For the text-containing cell, return its midpoint in (x, y) coordinate format. 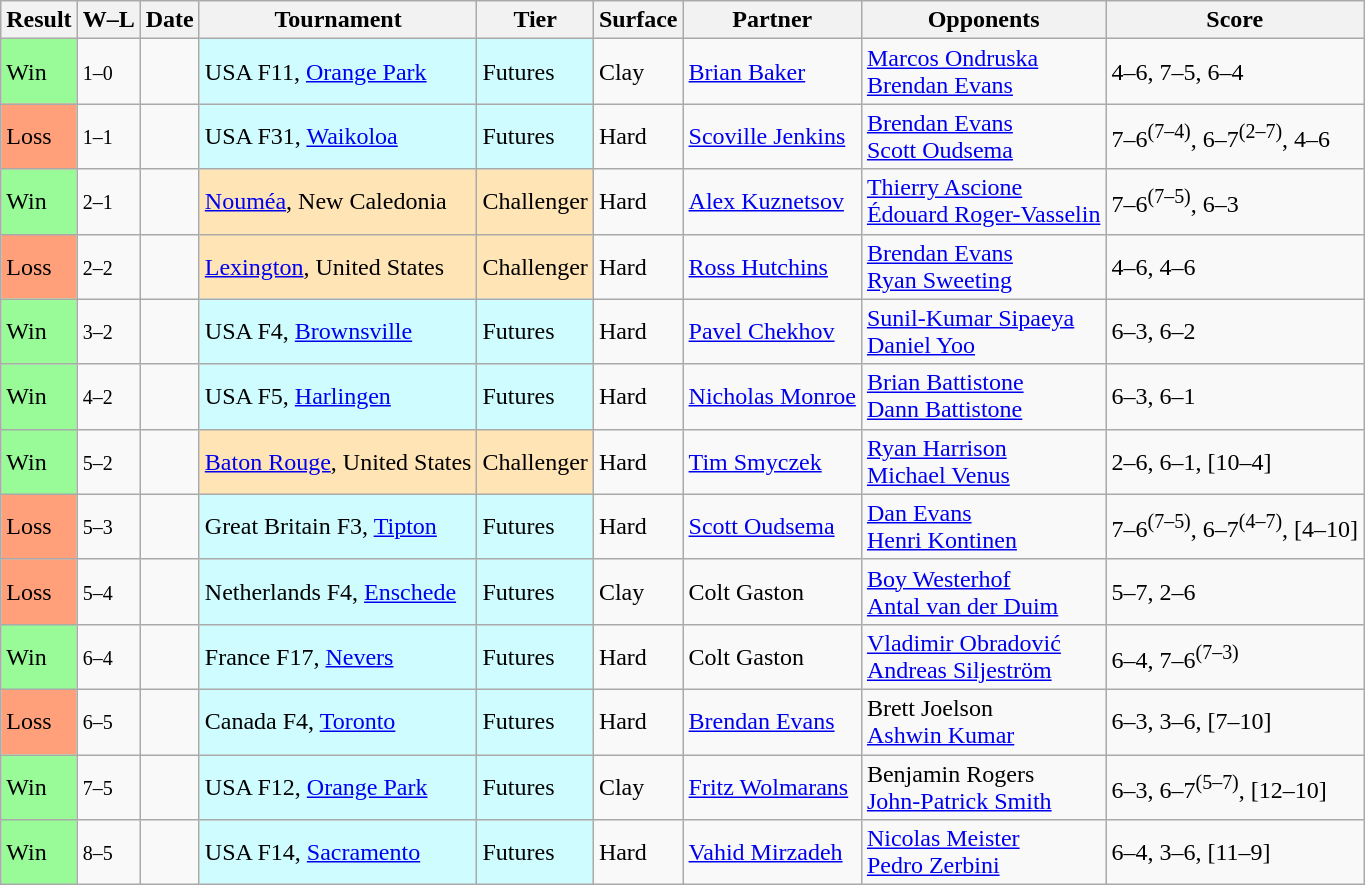
6–3, 6–1 (1235, 396)
Brian Battistone Dann Battistone (984, 396)
Result (39, 20)
USA F4, Brownsville (338, 332)
Scoville Jenkins (772, 136)
Baton Rouge, United States (338, 462)
6–4, 3–6, [11–9] (1235, 852)
USA F12, Orange Park (338, 786)
Brendan Evans Scott Oudsema (984, 136)
Partner (772, 20)
8–5 (108, 852)
Lexington, United States (338, 266)
Marcos Ondruska Brendan Evans (984, 72)
Opponents (984, 20)
6–4 (108, 656)
USA F5, Harlingen (338, 396)
2–1 (108, 202)
Brendan Evans (772, 722)
Vladimir Obradović Andreas Siljeström (984, 656)
7–5 (108, 786)
6–5 (108, 722)
USA F11, Orange Park (338, 72)
6–3, 6–2 (1235, 332)
Ross Hutchins (772, 266)
Benjamin Rogers John-Patrick Smith (984, 786)
Date (170, 20)
Nouméa, New Caledonia (338, 202)
4–6, 7–5, 6–4 (1235, 72)
USA F31, Waikoloa (338, 136)
Tier (535, 20)
Nicolas Meister Pedro Zerbini (984, 852)
6–3, 3–6, [7–10] (1235, 722)
7–6(7–5), 6–7(4–7), [4–10] (1235, 526)
Thierry Ascione Édouard Roger-Vasselin (984, 202)
2–6, 6–1, [10–4] (1235, 462)
Tim Smyczek (772, 462)
Fritz Wolmarans (772, 786)
Boy Westerhof Antal van der Duim (984, 592)
4–2 (108, 396)
5–2 (108, 462)
Great Britain F3, Tipton (338, 526)
5–7, 2–6 (1235, 592)
5–3 (108, 526)
5–4 (108, 592)
7–6(7–4), 6–7(2–7), 4–6 (1235, 136)
W–L (108, 20)
Score (1235, 20)
Brett Joelson Ashwin Kumar (984, 722)
3–2 (108, 332)
Brian Baker (772, 72)
Ryan Harrison Michael Venus (984, 462)
Vahid Mirzadeh (772, 852)
Alex Kuznetsov (772, 202)
4–6, 4–6 (1235, 266)
France F17, Nevers (338, 656)
1–0 (108, 72)
Canada F4, Toronto (338, 722)
6–4, 7–6(7–3) (1235, 656)
Nicholas Monroe (772, 396)
7–6(7–5), 6–3 (1235, 202)
Sunil-Kumar Sipaeya Daniel Yoo (984, 332)
6–3, 6–7(5–7), [12–10] (1235, 786)
1–1 (108, 136)
Tournament (338, 20)
Pavel Chekhov (772, 332)
Brendan Evans Ryan Sweeting (984, 266)
2–2 (108, 266)
Surface (638, 20)
Dan Evans Henri Kontinen (984, 526)
Scott Oudsema (772, 526)
Netherlands F4, Enschede (338, 592)
USA F14, Sacramento (338, 852)
